Find where the given text appears and provide that cell's center as [x, y] coordinate. 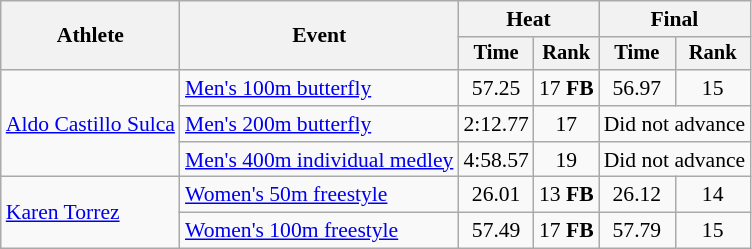
14 [712, 195]
57.49 [496, 231]
Event [319, 36]
Men's 200m butterfly [319, 124]
19 [566, 160]
Men's 100m butterfly [319, 88]
Women's 100m freestyle [319, 231]
26.01 [496, 195]
57.25 [496, 88]
4:58.57 [496, 160]
Athlete [90, 36]
Karen Torrez [90, 212]
2:12.77 [496, 124]
Heat [528, 19]
Men's 400m individual medley [319, 160]
17 [566, 124]
56.97 [638, 88]
Aldo Castillo Sulca [90, 124]
Final [675, 19]
Women's 50m freestyle [319, 195]
57.79 [638, 231]
26.12 [638, 195]
13 FB [566, 195]
